Output the [X, Y] coordinate of the center of the cell containing the given text.  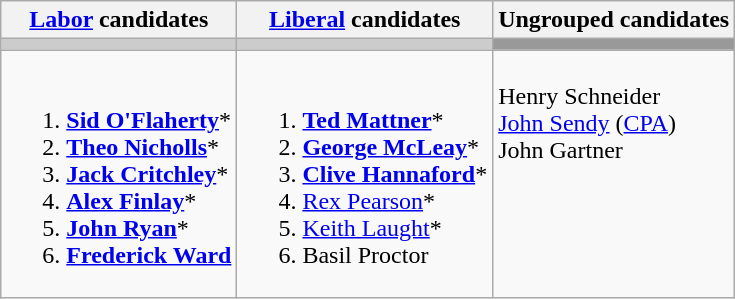
Henry Schneider John Sendy (CPA) John Gartner [614, 174]
Labor candidates [119, 20]
Sid O'Flaherty*Theo Nicholls*Jack Critchley*Alex Finlay*John Ryan*Frederick Ward [119, 174]
Ungrouped candidates [614, 20]
Liberal candidates [365, 20]
Ted Mattner*George McLeay*Clive Hannaford*Rex Pearson*Keith Laught*Basil Proctor [365, 174]
